Pinpoint the cell where the given text exists, returning its [X, Y] midpoint coordinate. 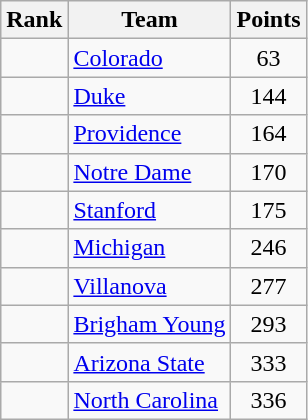
175 [268, 210]
333 [268, 362]
Arizona State [150, 362]
Michigan [150, 248]
Stanford [150, 210]
Villanova [150, 286]
63 [268, 58]
Colorado [150, 58]
Notre Dame [150, 172]
Points [268, 20]
246 [268, 248]
293 [268, 324]
Duke [150, 96]
Team [150, 20]
170 [268, 172]
North Carolina [150, 400]
164 [268, 134]
277 [268, 286]
Brigham Young [150, 324]
336 [268, 400]
Providence [150, 134]
144 [268, 96]
Rank [34, 20]
